Provide the [X, Y] coordinate of the cell's center where the given text is located.  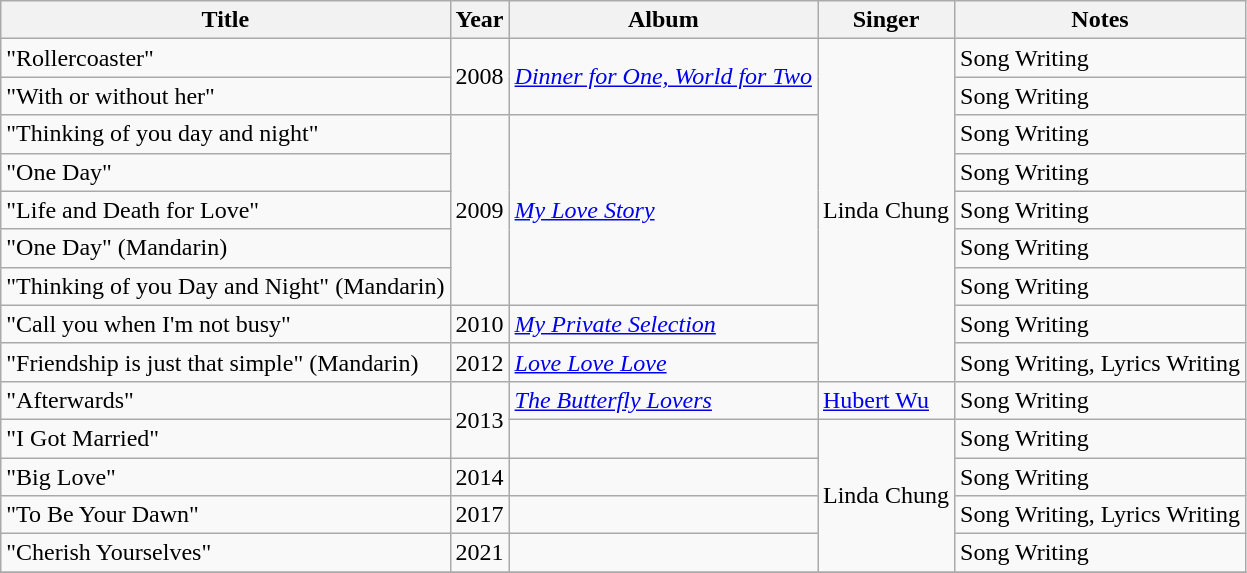
"One Day" (Mandarin) [226, 248]
Title [226, 20]
"Big Love" [226, 477]
Dinner for One, World for Two [663, 77]
Love Love Love [663, 362]
Year [480, 20]
Notes [1100, 20]
Album [663, 20]
My Love Story [663, 210]
2012 [480, 362]
"Life and Death for Love" [226, 210]
2010 [480, 324]
Singer [886, 20]
"Friendship is just that simple" (Mandarin) [226, 362]
"To Be Your Dawn" [226, 515]
"Thinking of you day and night" [226, 134]
2021 [480, 553]
"Call you when I'm not busy" [226, 324]
2008 [480, 77]
"Cherish Yourselves" [226, 553]
2017 [480, 515]
2014 [480, 477]
2013 [480, 419]
"Thinking of you Day and Night" (Mandarin) [226, 286]
"With or without her" [226, 96]
Hubert Wu [886, 400]
2009 [480, 210]
"Rollercoaster" [226, 58]
"Afterwards" [226, 400]
"One Day" [226, 172]
The Butterfly Lovers [663, 400]
"I Got Married" [226, 438]
My Private Selection [663, 324]
